Return [X, Y] of the center of cell containing provided text 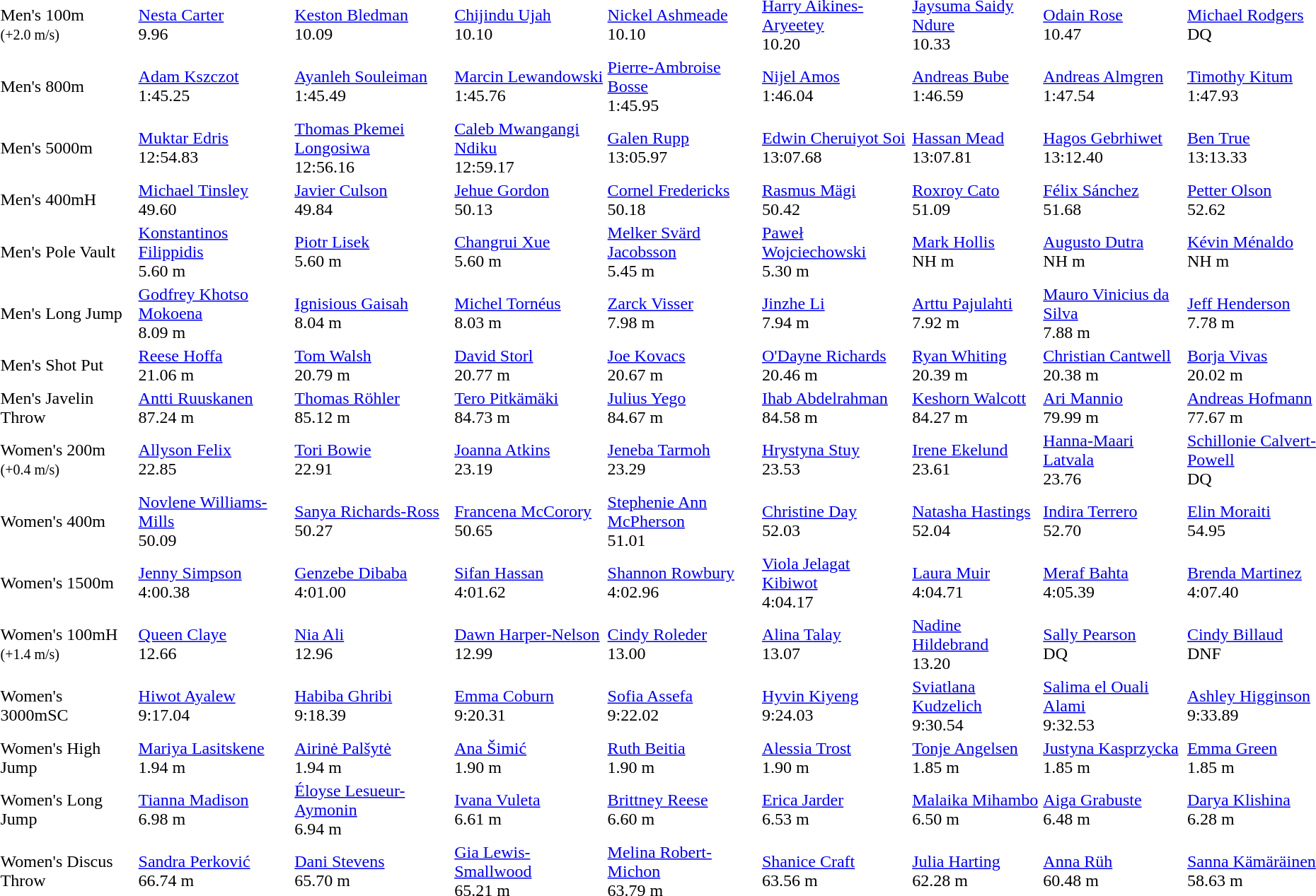
Hiwot Ayalew 9:17.04 [214, 706]
Galen Rupp 13:05.97 [682, 148]
Rasmus Mägi 50.42 [835, 199]
Arttu Pajulahti 7.92 m [976, 313]
Emma Coburn 9:20.31 [529, 706]
Melker Svärd Jacobsson 5.45 m [682, 252]
Ryan Whiting 20.39 m [976, 365]
Ihab Abdelrahman 84.58 m [835, 407]
Muktar Edris 12:54.83 [214, 148]
Konstantinos Filippidis 5.60 m [214, 252]
Sanya Richards-Ross 50.27 [372, 521]
Michael Tinsley 49.60 [214, 199]
Novlene Williams-Mills 50.09 [214, 521]
Justyna Kasprzycka 1.85 m [1114, 758]
Meraf Bahta 4:05.39 [1114, 583]
Nia Ali 12.96 [372, 644]
Ana Šimić 1.90 m [529, 758]
Alessia Trost 1.90 m [835, 758]
Brittney Reese 6.60 m [682, 810]
Viola Jelagat Kibiwot 4:04.17 [835, 583]
Erica Jarder 6.53 m [835, 810]
Salima el Ouali Alami 9:32.53 [1114, 706]
Queen Claye 12.66 [214, 644]
Laura Muir 4:04.71 [976, 583]
Pierre-Ambroise Bosse 1:45.95 [682, 86]
Christian Cantwell 20.38 m [1114, 365]
Dawn Harper-Nelson 12.99 [529, 644]
Irene Ekelund 23.61 [976, 460]
Antti Ruuskanen 87.24 m [214, 407]
Tonje Angelsen 1.85 m [976, 758]
Tianna Madison 6.98 m [214, 810]
Mauro Vinicius da Silva 7.88 m [1114, 313]
Aiga Grabuste 6.48 m [1114, 810]
Christine Day 52.03 [835, 521]
Hrystyna Stuy 23.53 [835, 460]
Francena McCorory 50.65 [529, 521]
David Storl 20.77 m [529, 365]
Stephenie Ann McPherson 51.01 [682, 521]
Jeneba Tarmoh 23.29 [682, 460]
Michel Tornéus 8.03 m [529, 313]
Nadine Hildebrand 13.20 [976, 644]
Andreas Almgren 1:47.54 [1114, 86]
Javier Culson 49.84 [372, 199]
Sofia Assefa 9:22.02 [682, 706]
Allyson Felix 22.85 [214, 460]
Caleb Mwangangi Ndiku 12:59.17 [529, 148]
Hyvin Kiyeng 9:24.03 [835, 706]
Jinzhe Li 7.94 m [835, 313]
Hassan Mead 13:07.81 [976, 148]
Sifan Hassan 4:01.62 [529, 583]
Ayanleh Souleiman 1:45.49 [372, 86]
O'Dayne Richards 20.46 m [835, 365]
Paweł Wojciechowski 5.30 m [835, 252]
Tom Walsh 20.79 m [372, 365]
Indira Terrero 52.70 [1114, 521]
Jenny Simpson 4:00.38 [214, 583]
Jehue Gordon 50.13 [529, 199]
Andreas Bube 1:46.59 [976, 86]
Augusto Dutra NH m [1114, 252]
Sally Pearson DQ [1114, 644]
Sviatlana Kudzelich 9:30.54 [976, 706]
Malaika Mihambo 6.50 m [976, 810]
Ivana Vuleta 6.61 m [529, 810]
Changrui Xue 5.60 m [529, 252]
Keshorn Walcott 84.27 m [976, 407]
Ignisious Gaisah 8.04 m [372, 313]
Piotr Lisek 5.60 m [372, 252]
Joe Kovacs 20.67 m [682, 365]
Joanna Atkins 23.19 [529, 460]
Reese Hoffa 21.06 m [214, 365]
Cornel Fredericks 50.18 [682, 199]
Edwin Cheruiyot Soi 13:07.68 [835, 148]
Éloyse Lesueur-Aymonin 6.94 m [372, 810]
Mark Hollis NH m [976, 252]
Hagos Gebrhiwet 13:12.40 [1114, 148]
Félix Sánchez 51.68 [1114, 199]
Hanna-Maari Latvala 23.76 [1114, 460]
Godfrey Khotso Mokoena 8.09 m [214, 313]
Habiba Ghribi 9:18.39 [372, 706]
Shannon Rowbury 4:02.96 [682, 583]
Genzebe Dibaba 4:01.00 [372, 583]
Zarck Visser 7.98 m [682, 313]
Ari Mannio 79.99 m [1114, 407]
Nijel Amos 1:46.04 [835, 86]
Thomas Pkemei Longosiwa 12:56.16 [372, 148]
Ruth Beitia 1.90 m [682, 758]
Tero Pitkämäki 84.73 m [529, 407]
Alina Talay 13.07 [835, 644]
Adam Kszczot 1:45.25 [214, 86]
Marcin Lewandowski 1:45.76 [529, 86]
Natasha Hastings 52.04 [976, 521]
Roxroy Cato 51.09 [976, 199]
Julius Yego 84.67 m [682, 407]
Cindy Roleder 13.00 [682, 644]
Thomas Röhler 85.12 m [372, 407]
Tori Bowie 22.91 [372, 460]
Mariya Lasitskene 1.94 m [214, 758]
Airinė Palšytė 1.94 m [372, 758]
